From the cell containing the given text, extract its center point as (X, Y) coordinate. 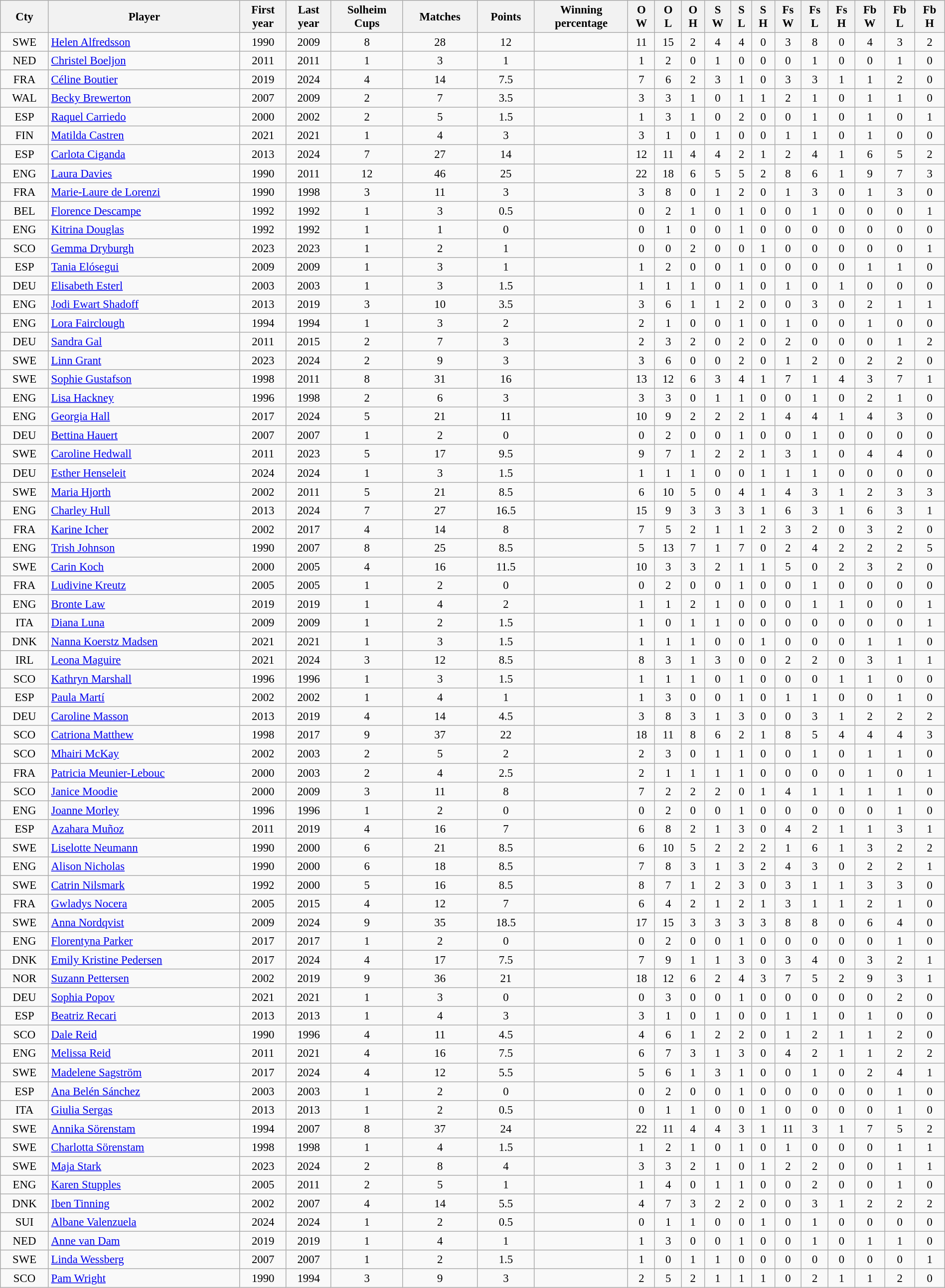
Linda Wessberg (144, 1260)
Joanne Morley (144, 810)
Ludivine Kreutz (144, 585)
Laura Davies (144, 173)
Florentyna Parker (144, 941)
Sandra Gal (144, 342)
Anne van Dam (144, 1241)
Esther Henseleit (144, 473)
Alison Nicholas (144, 866)
Nanna Koerstz Madsen (144, 642)
Giulia Sergas (144, 1110)
Madelene Sagström (144, 1072)
Liselotte Neumann (144, 848)
BEL (25, 211)
Janice Moodie (144, 791)
Lisa Hackney (144, 398)
Patricia Meunier-Lebouc (144, 773)
Dale Reid (144, 1035)
Tania Elósegui (144, 267)
Linn Grant (144, 361)
FbH (930, 17)
Catriona Matthew (144, 735)
Charlotta Sörenstam (144, 1147)
35 (440, 922)
24 (505, 1129)
FIN (25, 136)
Mhairi McKay (144, 754)
Maja Stark (144, 1166)
Bettina Hauert (144, 435)
Florence Descampe (144, 211)
OH (693, 17)
Azahara Muñoz (144, 829)
SolheimCups (367, 17)
Bronte Law (144, 604)
Carlota Ciganda (144, 154)
FsW (788, 17)
Trish Johnson (144, 548)
31 (440, 379)
46 (440, 173)
Caroline Masson (144, 716)
Ana Belén Sánchez (144, 1091)
Paula Martí (144, 698)
Céline Boutier (144, 80)
SW (718, 17)
FsL (815, 17)
Caroline Hedwall (144, 454)
Beatriz Recari (144, 1016)
FbL (900, 17)
Melissa Reid (144, 1054)
Georgia Hall (144, 417)
Marie-Laure de Lorenzi (144, 192)
28 (440, 42)
OW (641, 17)
16.5 (505, 510)
Charley Hull (144, 510)
36 (440, 979)
Karine Icher (144, 529)
Gemma Dryburgh (144, 248)
2.5 (505, 773)
NOR (25, 979)
Anna Nordqvist (144, 922)
Maria Hjorth (144, 492)
Iben Tinning (144, 1203)
FbW (870, 17)
SL (742, 17)
Emily Kristine Pedersen (144, 960)
Pam Wright (144, 1279)
Sophia Popov (144, 998)
Lora Fairclough (144, 323)
SH (763, 17)
11.5 (505, 567)
Kitrina Douglas (144, 229)
Annika Sörenstam (144, 1129)
Leona Maguire (144, 660)
FsH (842, 17)
OL (668, 17)
Becky Brewerton (144, 98)
Cty (25, 17)
Karen Stupples (144, 1185)
Matilda Castren (144, 136)
Carin Koch (144, 567)
Firstyear (263, 17)
Matches (440, 17)
Jodi Ewart Shadoff (144, 304)
Gwladys Nocera (144, 904)
Sophie Gustafson (144, 379)
18.5 (505, 922)
Winningpercentage (581, 17)
Kathryn Marshall (144, 679)
Diana Luna (144, 623)
Lastyear (309, 17)
IRL (25, 660)
WAL (25, 98)
Points (505, 17)
Christel Boeljon (144, 61)
9.5 (505, 454)
Helen Alfredsson (144, 42)
Elisabeth Esterl (144, 286)
Raquel Carriedo (144, 117)
Player (144, 17)
SUI (25, 1222)
Catrin Nilsmark (144, 885)
Albane Valenzuela (144, 1222)
Suzann Pettersen (144, 979)
